Determine the [X, Y] coordinate at the center of the cell enclosing the given text.  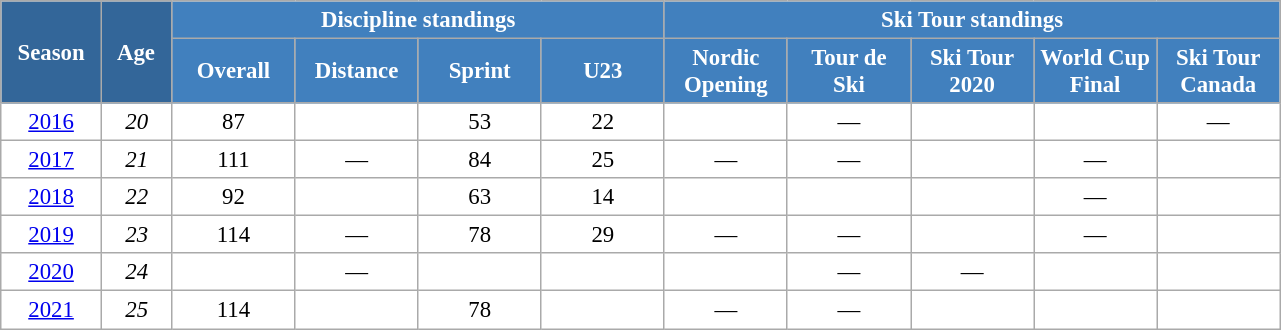
92 [234, 197]
14 [602, 197]
Ski Tour standings [972, 20]
29 [602, 235]
84 [480, 160]
21 [136, 160]
2020 [52, 273]
Season [52, 52]
Tour deSki [848, 72]
Ski Tour2020 [972, 72]
NordicOpening [726, 72]
World CupFinal [1096, 72]
Sprint [480, 72]
Age [136, 52]
23 [136, 235]
111 [234, 160]
2019 [52, 235]
Ski TourCanada [1218, 72]
53 [480, 122]
2017 [52, 160]
2016 [52, 122]
87 [234, 122]
Discipline standings [418, 20]
Distance [356, 72]
63 [480, 197]
24 [136, 273]
U23 [602, 72]
2021 [52, 310]
2018 [52, 197]
Overall [234, 72]
20 [136, 122]
